Output the [x, y] coordinate of the center of the cell containing the given text.  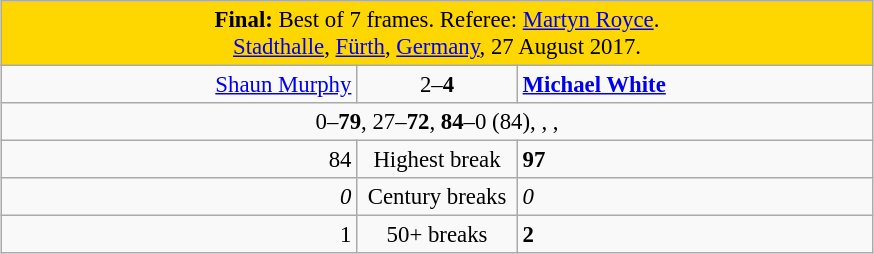
1 [179, 235]
Final: Best of 7 frames. Referee: Martyn Royce.Stadthalle, Fürth, Germany, 27 August 2017. [437, 34]
0–79, 27–72, 84–0 (84), , , [437, 122]
97 [695, 160]
Century breaks [438, 197]
50+ breaks [438, 235]
Michael White [695, 85]
Highest break [438, 160]
2–4 [438, 85]
Shaun Murphy [179, 85]
2 [695, 235]
84 [179, 160]
